Scan for the cell matching the given text and deliver its (X, Y) coordinate at center. 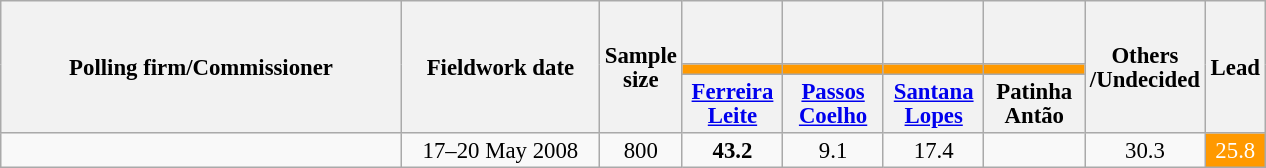
43.2 (732, 150)
17.4 (934, 150)
Santana Lopes (934, 104)
Fieldwork date (500, 67)
Ferreira Leite (732, 104)
Sample size (640, 67)
30.3 (1146, 150)
17–20 May 2008 (500, 150)
9.1 (834, 150)
Polling firm/Commissioner (202, 67)
Lead (1235, 67)
Passos Coelho (834, 104)
Others/Undecided (1146, 67)
800 (640, 150)
25.8 (1235, 150)
Patinha Antão (1034, 104)
